Search for the cell housing the specified text and yield its (x, y) center coordinate. 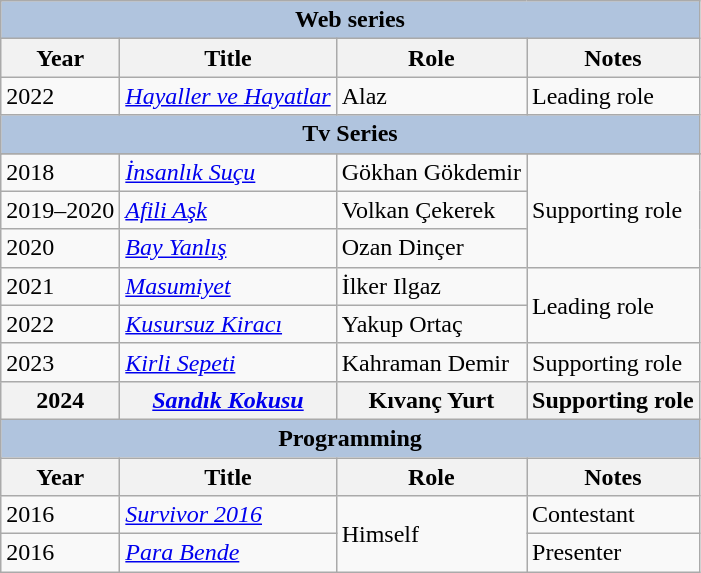
2018 (60, 172)
Kahraman Demir (431, 362)
Kirli Sepeti (228, 362)
Survivor 2016 (228, 515)
Ozan Dinçer (431, 248)
Para Bende (228, 553)
Sandık Kokusu (228, 400)
Tv Series (350, 134)
İnsanlık Suçu (228, 172)
Hayaller ve Hayatlar (228, 96)
Bay Yanlış (228, 248)
2023 (60, 362)
Contestant (614, 515)
Himself (431, 534)
2019–2020 (60, 210)
Gökhan Gökdemir (431, 172)
Presenter (614, 553)
Kıvanç Yurt (431, 400)
Afili Aşk (228, 210)
2021 (60, 286)
Volkan Çekerek (431, 210)
Programming (350, 438)
Masumiyet (228, 286)
İlker Ilgaz (431, 286)
2024 (60, 400)
2020 (60, 248)
Yakup Ortaç (431, 324)
Kusursuz Kiracı (228, 324)
Alaz (431, 96)
Web series (350, 20)
